Provide the (x, y) coordinate of the cell's center where the given text is located.  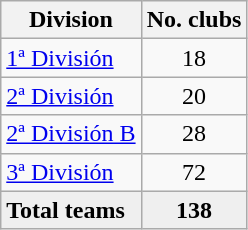
138 (194, 210)
Total teams (71, 210)
72 (194, 172)
2ª División (71, 96)
3ª División (71, 172)
18 (194, 58)
No. clubs (194, 20)
1ª División (71, 58)
2ª División B (71, 134)
Division (71, 20)
20 (194, 96)
28 (194, 134)
